For the text-containing cell, return its midpoint in [X, Y] coordinate format. 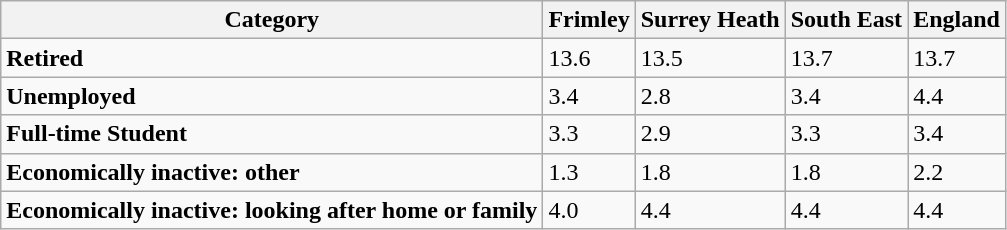
Economically inactive: other [272, 172]
2.9 [710, 134]
Frimley [589, 20]
Retired [272, 58]
2.2 [957, 172]
Full-time Student [272, 134]
1.3 [589, 172]
South East [846, 20]
13.6 [589, 58]
England [957, 20]
13.5 [710, 58]
Surrey Heath [710, 20]
Category [272, 20]
Economically inactive: looking after home or family [272, 210]
4.0 [589, 210]
2.8 [710, 96]
Unemployed [272, 96]
